Capture the cell that displays the provided text and extract its [X, Y] central coordinate. 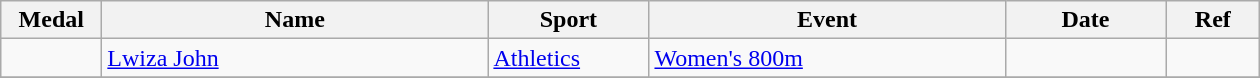
Sport [568, 20]
Athletics [568, 58]
Event [827, 20]
Name [295, 20]
Date [1086, 20]
Lwiza John [295, 58]
Ref [1213, 20]
Medal [52, 20]
Women's 800m [827, 58]
